For the text-containing cell, return its midpoint in [x, y] coordinate format. 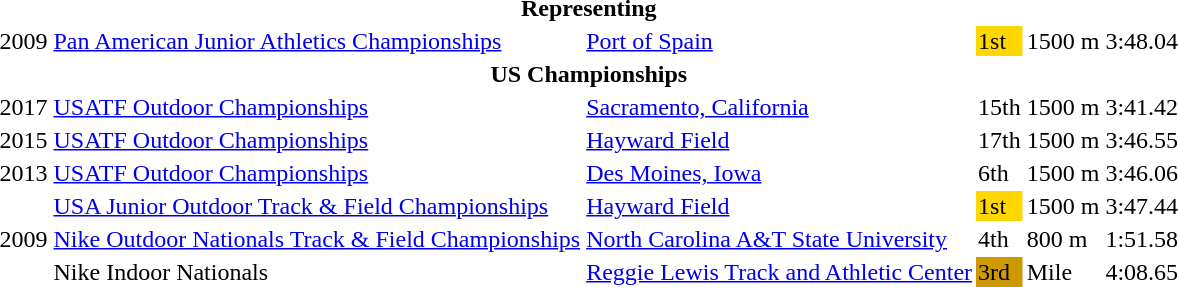
Sacramento, California [780, 107]
Pan American Junior Athletics Championships [317, 41]
Port of Spain [780, 41]
6th [1000, 173]
15th [1000, 107]
800 m [1063, 239]
17th [1000, 140]
Reggie Lewis Track and Athletic Center [780, 272]
USA Junior Outdoor Track & Field Championships [317, 206]
Nike Outdoor Nationals Track & Field Championships [317, 239]
Nike Indoor Nationals [317, 272]
3rd [1000, 272]
Des Moines, Iowa [780, 173]
4th [1000, 239]
Mile [1063, 272]
North Carolina A&T State University [780, 239]
